Capture the cell that displays the provided text and extract its (X, Y) central coordinate. 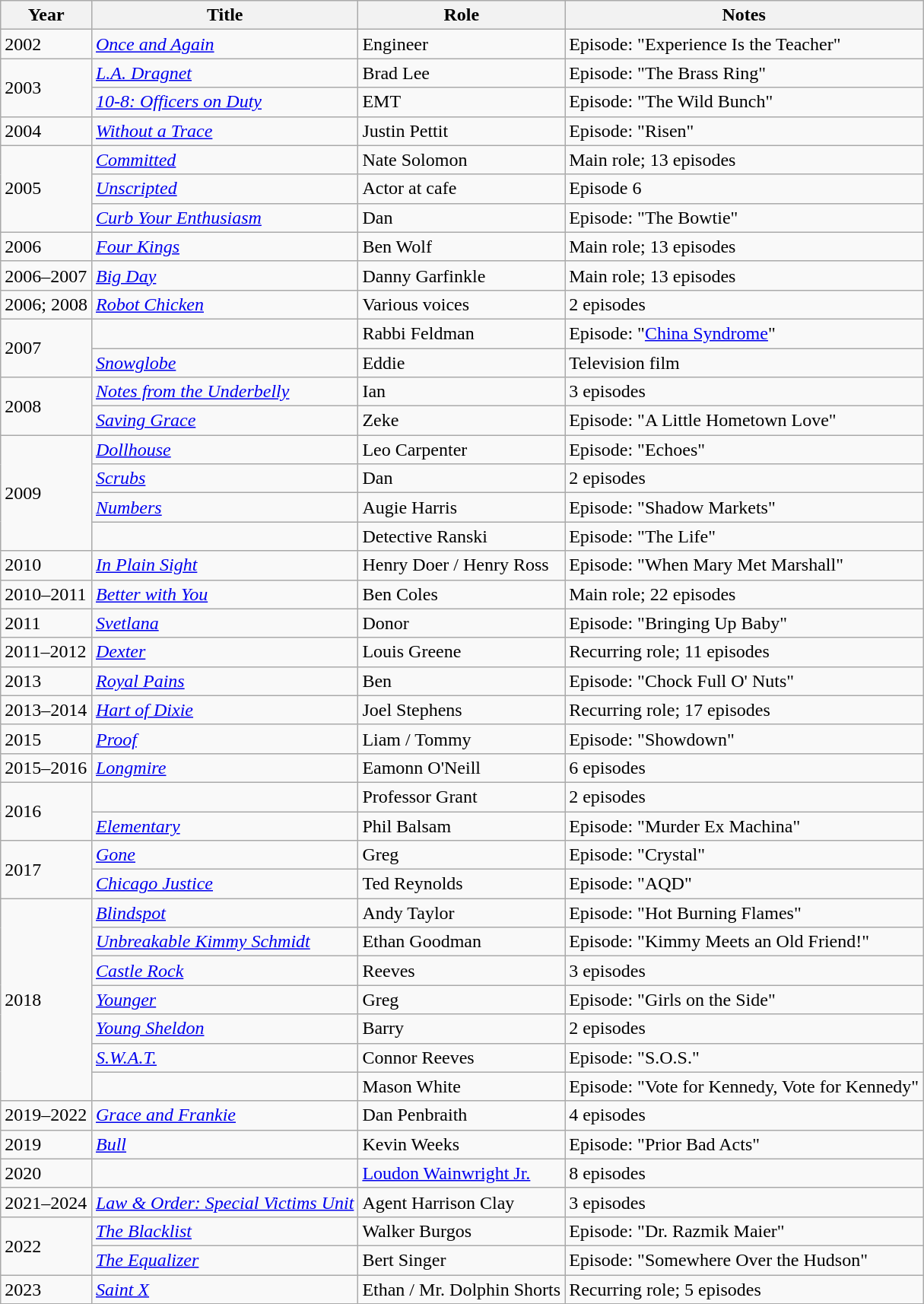
Episode: "Dr. Razmik Maier" (744, 1231)
Episode: "Murder Ex Machina" (744, 825)
Chicago Justice (224, 884)
Ethan Goodman (462, 942)
The Equalizer (224, 1260)
Scrubs (224, 479)
Episode: "Echoes" (744, 450)
2022 (46, 1245)
Blindspot (224, 913)
Joel Stephens (462, 710)
EMT (462, 102)
2006 (46, 246)
Hart of Dixie (224, 710)
Four Kings (224, 246)
Curb Your Enthusiasm (224, 218)
Saint X (224, 1290)
Ted Reynolds (462, 884)
Episode: "Experience Is the Teacher" (744, 44)
L.A. Dragnet (224, 73)
Episode: "Vote for Kennedy, Vote for Kennedy" (744, 1086)
Role (462, 15)
Recurring role; 5 episodes (744, 1290)
Episode: "Somewhere Over the Hudson" (744, 1260)
Professor Grant (462, 797)
Actor at cafe (462, 189)
2013 (46, 681)
2010 (46, 565)
2004 (46, 131)
Notes from the Underbelly (224, 392)
Young Sheldon (224, 1029)
Gone (224, 855)
Numbers (224, 507)
Svetlana (224, 623)
Episode: "A Little Hometown Love" (744, 421)
Ian (462, 392)
2011–2012 (46, 652)
Episode: "Hot Burning Flames" (744, 913)
Henry Doer / Henry Ross (462, 565)
Ethan / Mr. Dolphin Shorts (462, 1290)
Dollhouse (224, 450)
Detective Ranski (462, 536)
2011 (46, 623)
Episode: "Chock Full O' Nuts" (744, 681)
10-8: Officers on Duty (224, 102)
Law & Order: Special Victims Unit (224, 1202)
Episode: "Girls on the Side" (744, 1000)
Mason White (462, 1086)
2009 (46, 493)
4 episodes (744, 1115)
2007 (46, 348)
2003 (46, 87)
S.W.A.T. (224, 1058)
Nate Solomon (462, 160)
Barry (462, 1029)
Bert Singer (462, 1260)
Elementary (224, 825)
Committed (224, 160)
Eamonn O'Neill (462, 768)
Phil Balsam (462, 825)
Notes (744, 15)
Unbreakable Kimmy Schmidt (224, 942)
Episode 6 (744, 189)
Big Day (224, 275)
Without a Trace (224, 131)
Proof (224, 739)
Various voices (462, 304)
Episode: "Crystal" (744, 855)
Once and Again (224, 44)
Danny Garfinkle (462, 275)
In Plain Sight (224, 565)
Louis Greene (462, 652)
Main role; 22 episodes (744, 594)
Recurring role; 11 episodes (744, 652)
Engineer (462, 44)
Title (224, 15)
Episode: "The Brass Ring" (744, 73)
Bull (224, 1144)
Episode: "Shadow Markets" (744, 507)
Grace and Frankie (224, 1115)
Augie Harris (462, 507)
Episode: "When Mary Met Marshall" (744, 565)
Ben Coles (462, 594)
Ben Wolf (462, 246)
Walker Burgos (462, 1231)
2010–2011 (46, 594)
Zeke (462, 421)
Royal Pains (224, 681)
Castle Rock (224, 971)
2018 (46, 1000)
2019–2022 (46, 1115)
Kevin Weeks (462, 1144)
Episode: "Bringing Up Baby" (744, 623)
Rabbi Feldman (462, 333)
Episode: "Risen" (744, 131)
2017 (46, 870)
2015–2016 (46, 768)
Episode: "Kimmy Meets an Old Friend!" (744, 942)
2006–2007 (46, 275)
Younger (224, 1000)
Episode: "China Syndrome" (744, 333)
Loudon Wainwright Jr. (462, 1173)
2015 (46, 739)
2023 (46, 1290)
2005 (46, 189)
Dan Penbraith (462, 1115)
Connor Reeves (462, 1058)
2006; 2008 (46, 304)
Snowglobe (224, 363)
2002 (46, 44)
The Blacklist (224, 1231)
Episode: "Prior Bad Acts" (744, 1144)
Unscripted (224, 189)
Episode: "The Wild Bunch" (744, 102)
Episode: "The Life" (744, 536)
6 episodes (744, 768)
2016 (46, 811)
Episode: "AQD" (744, 884)
Liam / Tommy (462, 739)
Dexter (224, 652)
Andy Taylor (462, 913)
Saving Grace (224, 421)
Year (46, 15)
Ben (462, 681)
Agent Harrison Clay (462, 1202)
Eddie (462, 363)
Leo Carpenter (462, 450)
Donor (462, 623)
8 episodes (744, 1173)
Better with You (224, 594)
Reeves (462, 971)
Episode: "Showdown" (744, 739)
Television film (744, 363)
Justin Pettit (462, 131)
Longmire (224, 768)
2020 (46, 1173)
Recurring role; 17 episodes (744, 710)
Robot Chicken (224, 304)
2019 (46, 1144)
2008 (46, 406)
Episode: "S.O.S." (744, 1058)
Brad Lee (462, 73)
Episode: "The Bowtie" (744, 218)
2013–2014 (46, 710)
2021–2024 (46, 1202)
